Find where the given text appears and provide that cell's center as (X, Y) coordinate. 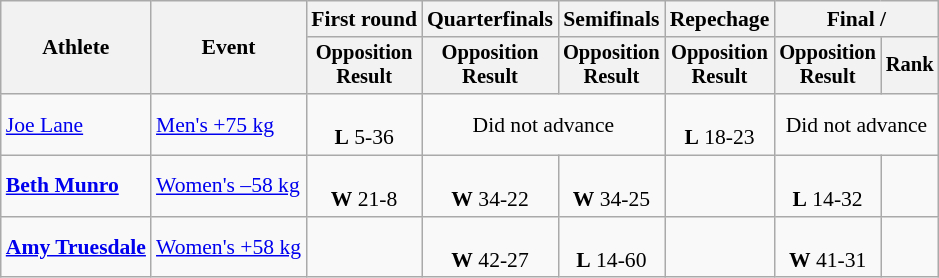
Joe Lane (76, 124)
W 42-27 (490, 248)
W 21-8 (364, 186)
Women's –58 kg (228, 186)
Women's +58 kg (228, 248)
Beth Munro (76, 186)
Semifinals (612, 19)
Final / (856, 19)
W 34-22 (490, 186)
Men's +75 kg (228, 124)
Amy Truesdale (76, 248)
L 18-23 (720, 124)
W 34-25 (612, 186)
Rank (910, 66)
Repechage (720, 19)
L 14-60 (612, 248)
First round (364, 19)
L 5-36 (364, 124)
Athlete (76, 48)
L 14-32 (828, 186)
Event (228, 48)
W 41-31 (828, 248)
Quarterfinals (490, 19)
